Pinpoint the cell where the given text exists, returning its (X, Y) midpoint coordinate. 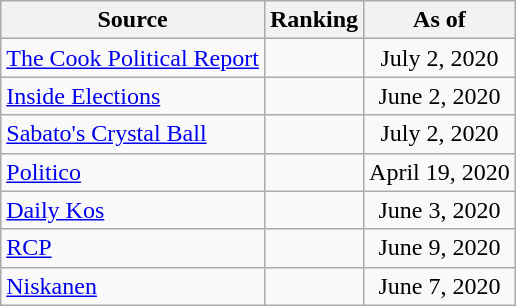
Inside Elections (133, 96)
Source (133, 20)
June 7, 2020 (440, 286)
RCP (133, 248)
Sabato's Crystal Ball (133, 134)
Politico (133, 172)
June 3, 2020 (440, 210)
June 9, 2020 (440, 248)
Niskanen (133, 286)
The Cook Political Report (133, 58)
Daily Kos (133, 210)
As of (440, 20)
Ranking (314, 20)
June 2, 2020 (440, 96)
April 19, 2020 (440, 172)
